For the text-containing cell, return its midpoint in (x, y) coordinate format. 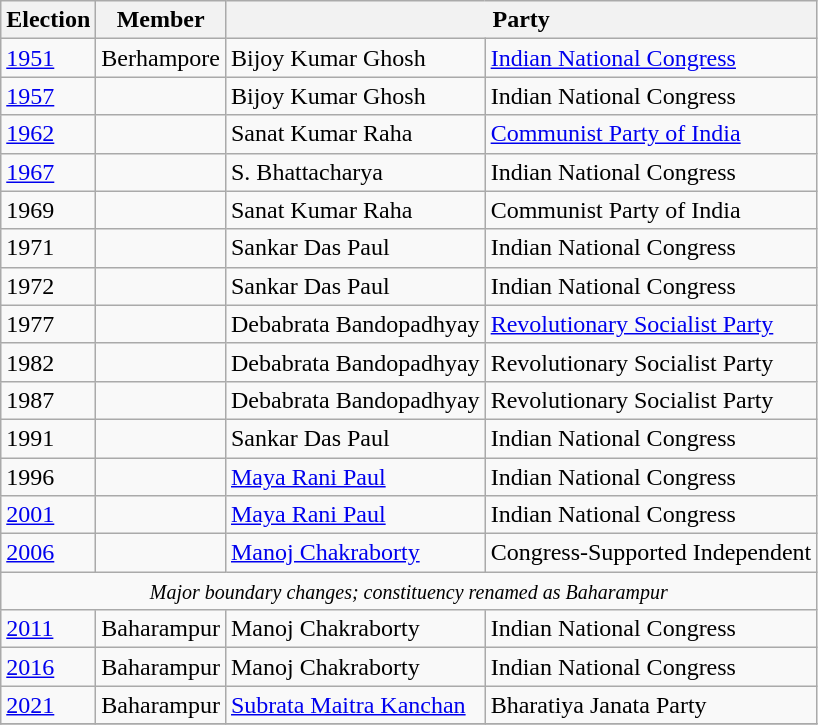
1977 (48, 324)
Major boundary changes; constituency renamed as Baharampur (409, 591)
1971 (48, 248)
Member (161, 20)
Party (520, 20)
2016 (48, 667)
1987 (48, 400)
1969 (48, 210)
1982 (48, 362)
2011 (48, 629)
1951 (48, 58)
Subrata Maitra Kanchan (355, 705)
1991 (48, 438)
2021 (48, 705)
Congress-Supported Independent (651, 553)
2001 (48, 515)
1972 (48, 286)
1957 (48, 96)
1996 (48, 477)
Bharatiya Janata Party (651, 705)
Berhampore (161, 58)
1962 (48, 134)
Election (48, 20)
2006 (48, 553)
S. Bhattacharya (355, 172)
1967 (48, 172)
